Scan for the cell matching the given text and deliver its [X, Y] coordinate at center. 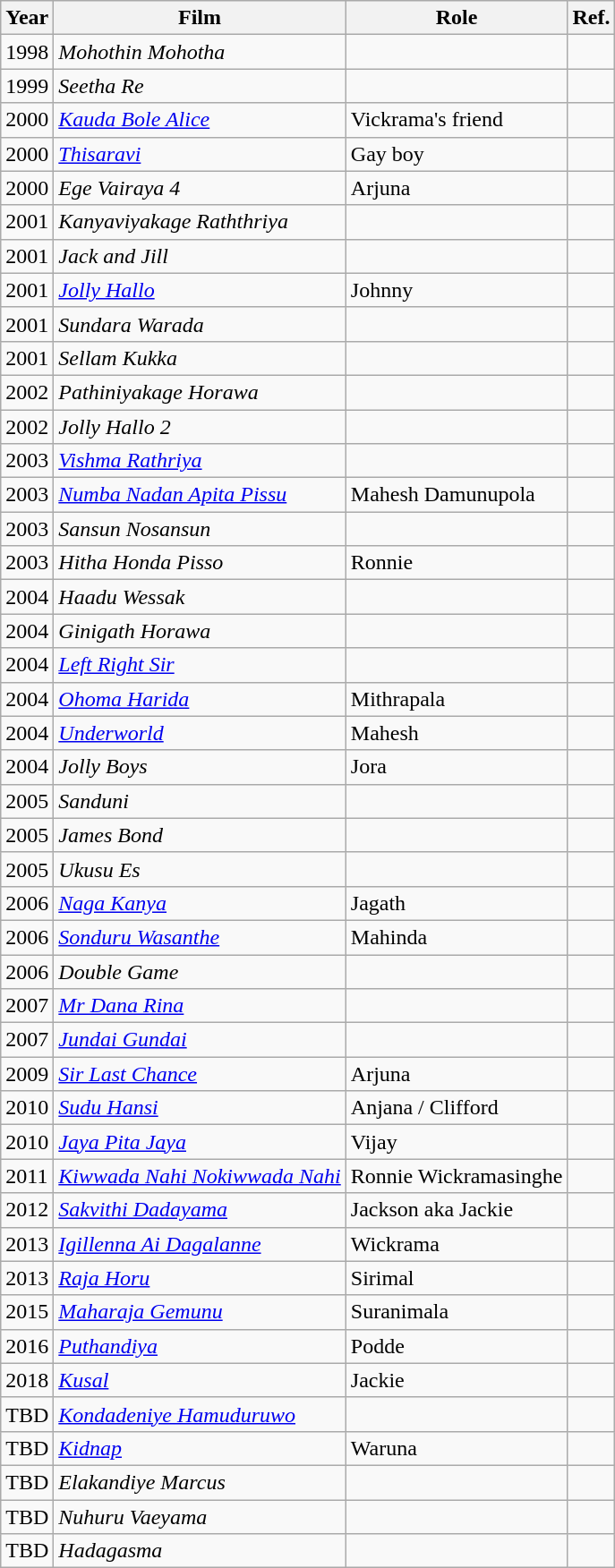
Sir Last Chance [200, 1074]
James Bond [200, 835]
1998 [27, 52]
Ronnie [457, 563]
1999 [27, 86]
Raja Horu [200, 1278]
Mahesh Damunupola [457, 495]
Role [457, 18]
Jaya Pita Jaya [200, 1142]
Mahinda [457, 937]
Pathiniyakage Horawa [200, 392]
Jackie [457, 1380]
Ronnie Wickramasinghe [457, 1176]
Gay boy [457, 154]
Hadagasma [200, 1551]
Waruna [457, 1448]
Igillenna Ai Dagalanne [200, 1244]
Sundara Warada [200, 324]
Elakandiye Marcus [200, 1482]
Haadu Wessak [200, 597]
Hitha Honda Pisso [200, 563]
Sansun Nosansun [200, 529]
Jundai Gundai [200, 1040]
Mohothin Mohotha [200, 52]
Ref. [591, 18]
Left Right Sir [200, 665]
2009 [27, 1074]
Sanduni [200, 801]
Suranimala [457, 1312]
Jack and Jill [200, 256]
Mithrapala [457, 699]
Vickrama's friend [457, 120]
Nuhuru Vaeyama [200, 1517]
Sonduru Wasanthe [200, 937]
Naga Kanya [200, 903]
Kanyaviyakage Raththriya [200, 222]
Film [200, 18]
Jolly Hallo [200, 290]
Underworld [200, 733]
Numba Nadan Apita Pissu [200, 495]
2018 [27, 1380]
Year [27, 18]
Ukusu Es [200, 869]
Mr Dana Rina [200, 1006]
Jackson aka Jackie [457, 1210]
Jagath [457, 903]
Sudu Hansi [200, 1108]
Sellam Kukka [200, 358]
Vishma Rathriya [200, 461]
Johnny [457, 290]
Kondadeniye Hamuduruwo [200, 1414]
Ohoma Harida [200, 699]
Double Game [200, 971]
Mahesh [457, 733]
Thisaravi [200, 154]
Puthandiya [200, 1346]
Anjana / Clifford [457, 1108]
Sakvithi Dadayama [200, 1210]
Jolly Boys [200, 767]
2016 [27, 1346]
2011 [27, 1176]
Podde [457, 1346]
Wickrama [457, 1244]
Sirimal [457, 1278]
2012 [27, 1210]
Ginigath Horawa [200, 631]
Jolly Hallo 2 [200, 427]
Ege Vairaya 4 [200, 188]
Kusal [200, 1380]
Kauda Bole Alice [200, 120]
Kidnap [200, 1448]
2015 [27, 1312]
Maharaja Gemunu [200, 1312]
Vijay [457, 1142]
Kiwwada Nahi Nokiwwada Nahi [200, 1176]
Jora [457, 767]
Seetha Re [200, 86]
